Provide the (X, Y) coordinate of the cell's center where the given text is located.  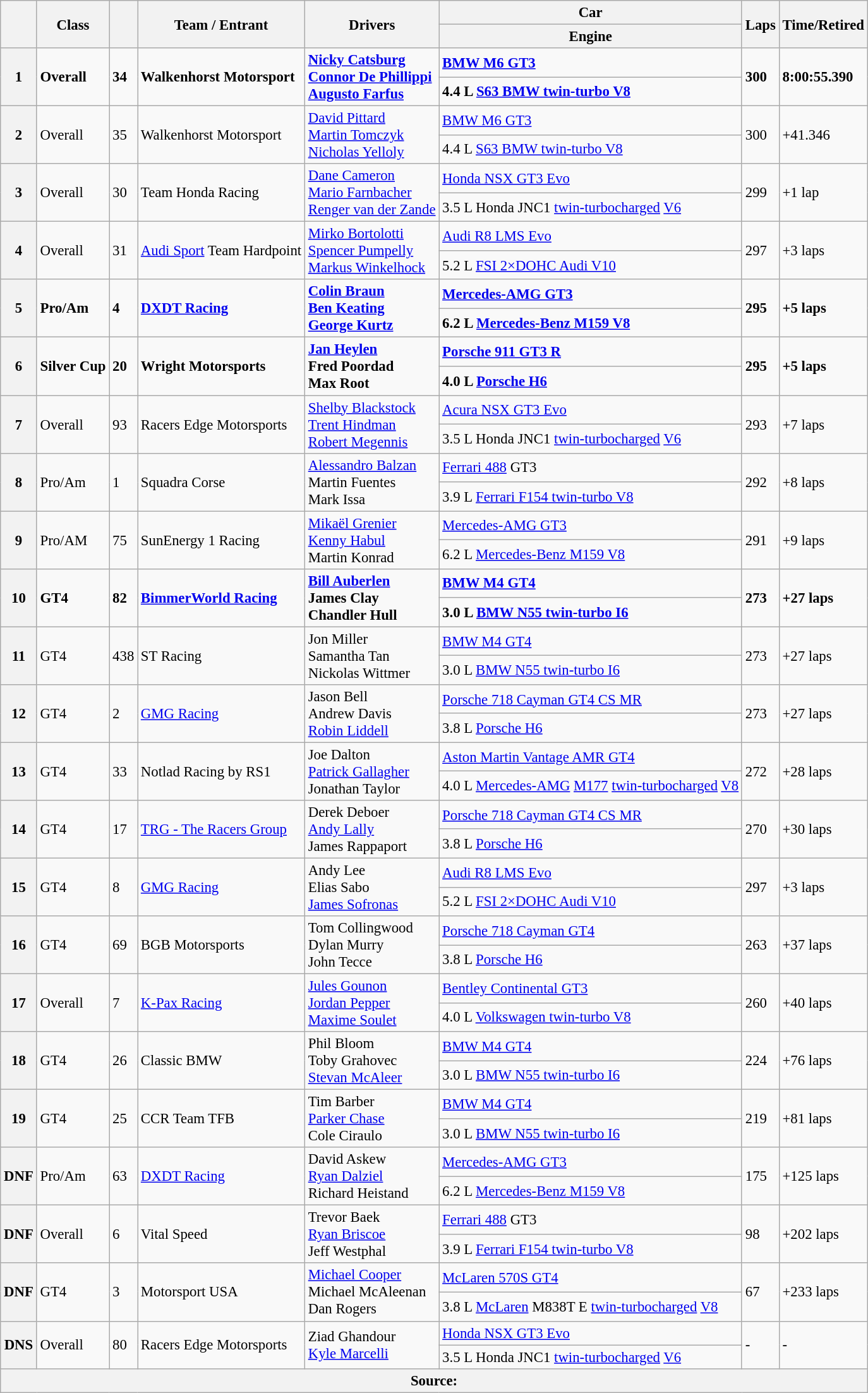
Notlad Racing by RS1 (221, 771)
26 (124, 1061)
Dane Cameron Mario Farnbacher Renger van der Zande (371, 193)
Motorsport USA (221, 1293)
Derek Deboer Andy Lally James Rappaport (371, 829)
David Askew Ryan Dalziel Richard Heistand (371, 1176)
4.0 L Porsche H6 (591, 381)
+7 laps (823, 425)
16 (19, 945)
4.0 L Mercedes-AMG M177 twin-turbocharged V8 (591, 786)
Pro/AM (73, 540)
14 (19, 829)
Phil Bloom Toby Grahovec Stevan McAleer (371, 1061)
+40 laps (823, 1003)
Trevor Baek Ryan Briscoe Jeff Westphal (371, 1234)
+76 laps (823, 1061)
+30 laps (823, 829)
30 (124, 193)
ST Racing (221, 656)
67 (761, 1293)
270 (761, 829)
Classic BMW (221, 1061)
+9 laps (823, 540)
Shelby Blackstock Trent Hindman Robert Megennis (371, 425)
Class (73, 24)
Ziad Ghandour Kyle Marcelli (371, 1344)
224 (761, 1061)
Laps (761, 24)
Drivers (371, 24)
10 (19, 598)
Tim Barber Parker Chase Cole Ciraulo (371, 1119)
293 (761, 425)
SunEnergy 1 Racing (221, 540)
4.0 L Volkswagen twin-turbo V8 (591, 1017)
Andy Lee Elias Sabo James Sofronas (371, 887)
Jon Miller Samantha Tan Nickolas Wittmer (371, 656)
BGB Motorsports (221, 945)
11 (19, 656)
Acura NSX GT3 Evo (591, 410)
+202 laps (823, 1234)
McLaren 570S GT4 (591, 1278)
DNS (19, 1344)
Alessandro Balzan Martin Fuentes Mark Issa (371, 482)
Nicky Catsburg Connor De Phillippi Augusto Farfus (371, 77)
219 (761, 1119)
K-Pax Racing (221, 1003)
93 (124, 425)
19 (19, 1119)
David Pittard Martin Tomczyk Nicholas Yelloly (371, 135)
Porsche 911 GT3 R (591, 352)
Team / Entrant (221, 24)
Engine (591, 37)
Time/Retired (823, 24)
9 (19, 540)
Jan Heylen Fred Poordad Max Root (371, 366)
175 (761, 1176)
5 (19, 308)
Jason Bell Andrew Davis Robin Liddell (371, 714)
Car (591, 13)
Michael Cooper Michael McAleenan Dan Rogers (371, 1293)
+28 laps (823, 771)
34 (124, 77)
+233 laps (823, 1293)
Colin Braun Ben Keating George Kurtz (371, 308)
438 (124, 656)
BimmerWorld Racing (221, 598)
Mirko Bortolotti Spencer Pumpelly Markus Winkelhock (371, 251)
8:00:55.390 (823, 77)
+1 lap (823, 193)
63 (124, 1176)
80 (124, 1344)
Source: (435, 1380)
25 (124, 1119)
Squadra Corse (221, 482)
CCR Team TFB (221, 1119)
Aston Martin Vantage AMR GT4 (591, 757)
20 (124, 366)
+81 laps (823, 1119)
260 (761, 1003)
263 (761, 945)
75 (124, 540)
69 (124, 945)
Joe Dalton Patrick Gallagher Jonathan Taylor (371, 771)
33 (124, 771)
Mikaël Grenier Kenny Habul Martin Konrad (371, 540)
13 (19, 771)
15 (19, 887)
Tom Collingwood Dylan Murry John Tecce (371, 945)
82 (124, 598)
292 (761, 482)
Team Honda Racing (221, 193)
291 (761, 540)
Porsche 718 Cayman GT4 (591, 931)
35 (124, 135)
Bill Auberlen James Clay Chandler Hull (371, 598)
TRG - The Racers Group (221, 829)
+8 laps (823, 482)
Wright Motorsports (221, 366)
Vital Speed (221, 1234)
+41.346 (823, 135)
98 (761, 1234)
Bentley Continental GT3 (591, 989)
Audi Sport Team Hardpoint (221, 251)
299 (761, 193)
3.8 L McLaren M838T E twin-turbocharged V8 (591, 1306)
18 (19, 1061)
+125 laps (823, 1176)
272 (761, 771)
31 (124, 251)
+37 laps (823, 945)
Jules Gounon Jordan Pepper Maxime Soulet (371, 1003)
12 (19, 714)
Silver Cup (73, 366)
